Return the [X, Y] coordinate for the center point of the cell that contains the specified text.  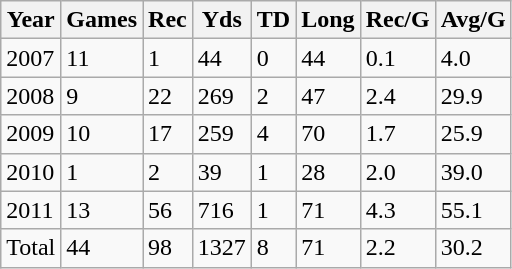
2011 [31, 210]
47 [328, 96]
Avg/G [473, 20]
25.9 [473, 134]
1327 [222, 248]
56 [168, 210]
Rec/G [398, 20]
11 [102, 58]
Total [31, 248]
0 [273, 58]
55.1 [473, 210]
2.0 [398, 172]
2008 [31, 96]
2009 [31, 134]
28 [328, 172]
70 [328, 134]
4.0 [473, 58]
Games [102, 20]
39 [222, 172]
8 [273, 248]
30.2 [473, 248]
1.7 [398, 134]
17 [168, 134]
TD [273, 20]
9 [102, 96]
2007 [31, 58]
269 [222, 96]
2010 [31, 172]
2.4 [398, 96]
4 [273, 134]
39.0 [473, 172]
10 [102, 134]
259 [222, 134]
22 [168, 96]
Rec [168, 20]
98 [168, 248]
Yds [222, 20]
0.1 [398, 58]
13 [102, 210]
Year [31, 20]
2.2 [398, 248]
4.3 [398, 210]
716 [222, 210]
Long [328, 20]
29.9 [473, 96]
